Output the (x, y) coordinate of the center of the cell containing the given text.  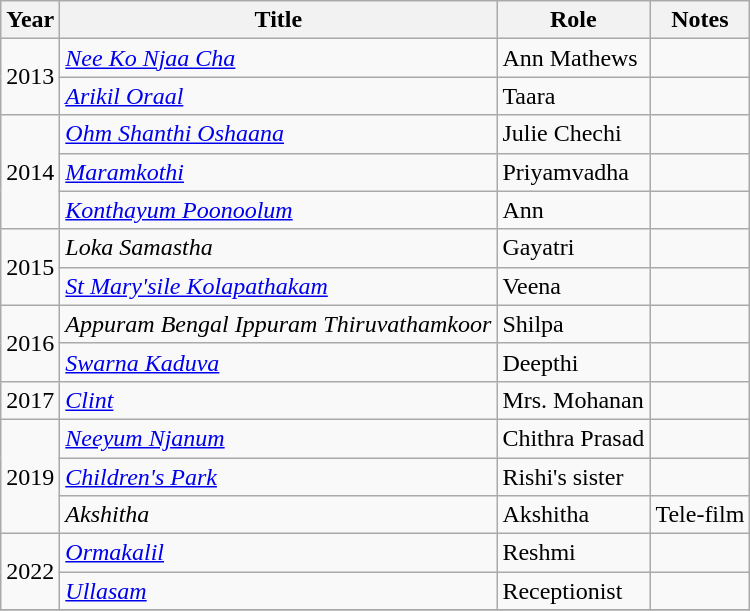
Taara (574, 96)
Role (574, 20)
Chithra Prasad (574, 438)
Priyamvadha (574, 172)
Swarna Kaduva (278, 362)
Children's Park (278, 477)
Ohm Shanthi Oshaana (278, 134)
2014 (30, 172)
2015 (30, 267)
Notes (700, 20)
Appuram Bengal Ippuram Thiruvathamkoor (278, 324)
2017 (30, 400)
Veena (574, 286)
Neeyum Njanum (278, 438)
Nee Ko Njaa Cha (278, 58)
Loka Samastha (278, 248)
2016 (30, 343)
St Mary'sile Kolapathakam (278, 286)
Clint (278, 400)
Mrs. Mohanan (574, 400)
Ullasam (278, 591)
Shilpa (574, 324)
Deepthi (574, 362)
Ann (574, 210)
Title (278, 20)
Tele-film (700, 515)
Rishi's sister (574, 477)
2013 (30, 77)
2019 (30, 476)
Maramkothi (278, 172)
Gayatri (574, 248)
Ormakalil (278, 553)
Arikil Oraal (278, 96)
Konthayum Poonoolum (278, 210)
Ann Mathews (574, 58)
Julie Chechi (574, 134)
Reshmi (574, 553)
Receptionist (574, 591)
2022 (30, 572)
Year (30, 20)
